For the text-containing cell, return its midpoint in [X, Y] coordinate format. 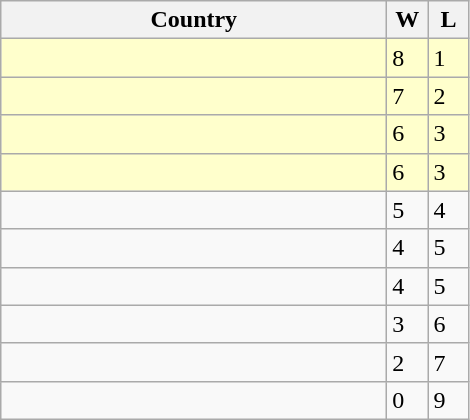
0 [408, 400]
8 [408, 58]
Country [194, 20]
9 [448, 400]
1 [448, 58]
L [448, 20]
W [408, 20]
